Search for the cell housing the specified text and yield its [x, y] center coordinate. 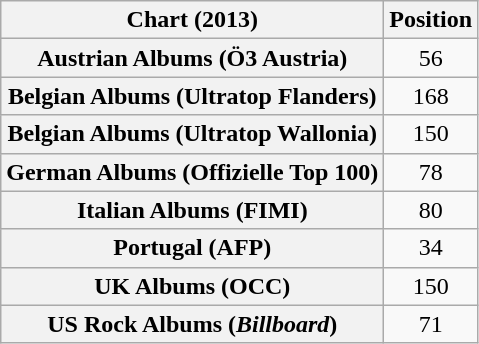
71 [431, 324]
Position [431, 20]
German Albums (Offizielle Top 100) [192, 172]
Italian Albums (FIMI) [192, 210]
78 [431, 172]
Portugal (AFP) [192, 248]
Belgian Albums (Ultratop Flanders) [192, 96]
56 [431, 58]
168 [431, 96]
Austrian Albums (Ö3 Austria) [192, 58]
UK Albums (OCC) [192, 286]
Chart (2013) [192, 20]
US Rock Albums (Billboard) [192, 324]
Belgian Albums (Ultratop Wallonia) [192, 134]
34 [431, 248]
80 [431, 210]
